Return the [X, Y] coordinate for the center point of the cell that contains the specified text.  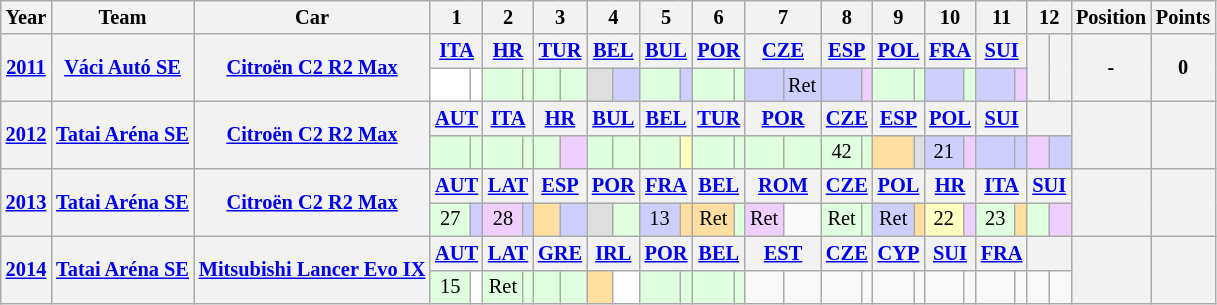
11 [1002, 17]
1 [456, 17]
Team [122, 17]
ROM [783, 186]
15 [450, 287]
Mitsubishi Lancer Evo IX [312, 270]
13 [660, 219]
2014 [26, 270]
5 [666, 17]
Points [1183, 17]
23 [996, 219]
Position [1111, 17]
10 [950, 17]
0 [1183, 68]
3 [560, 17]
CYP [899, 253]
12 [1049, 17]
27 [450, 219]
8 [847, 17]
Váci Autó SE [122, 68]
- [1111, 68]
42 [842, 152]
4 [614, 17]
EST [783, 253]
Car [312, 17]
6 [718, 17]
2011 [26, 68]
IRL [614, 253]
2 [508, 17]
21 [944, 152]
7 [783, 17]
28 [503, 219]
2012 [26, 134]
Year [26, 17]
GRE [560, 253]
9 [899, 17]
2013 [26, 202]
22 [944, 219]
